Search for the cell housing the specified text and yield its (X, Y) center coordinate. 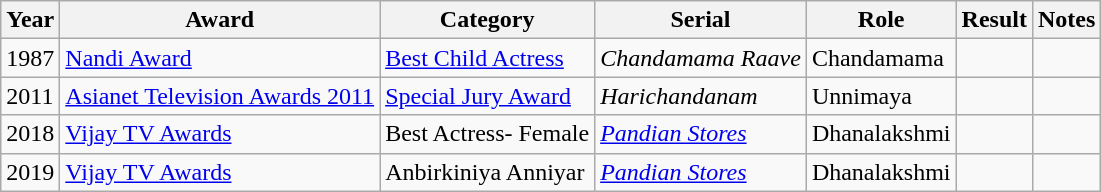
Notes (1066, 20)
Award (220, 20)
Best Actress- Female (488, 134)
Special Jury Award (488, 96)
Harichandanam (701, 96)
Chandamama Raave (701, 58)
Anbirkiniya Anniyar (488, 172)
2018 (30, 134)
Serial (701, 20)
Year (30, 20)
Unnimaya (881, 96)
2019 (30, 172)
Asianet Television Awards 2011 (220, 96)
Category (488, 20)
Best Child Actress (488, 58)
Role (881, 20)
Result (994, 20)
2011 (30, 96)
Chandamama (881, 58)
Nandi Award (220, 58)
1987 (30, 58)
